Find where the given text appears and provide that cell's center as (x, y) coordinate. 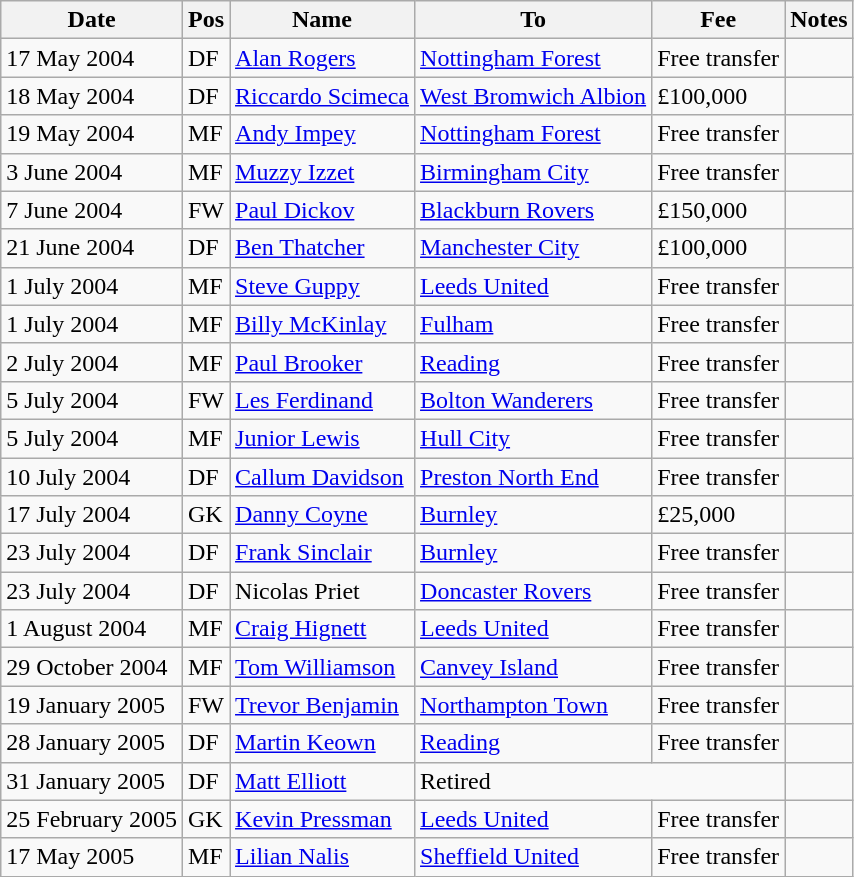
Fee (718, 20)
Date (92, 20)
West Bromwich Albion (534, 96)
Birmingham City (534, 172)
1 August 2004 (92, 629)
Danny Coyne (322, 515)
31 January 2005 (92, 781)
Notes (819, 20)
£150,000 (718, 210)
Fulham (534, 324)
Retired (600, 781)
Frank Sinclair (322, 553)
2 July 2004 (92, 362)
3 June 2004 (92, 172)
Matt Elliott (322, 781)
Martin Keown (322, 743)
Muzzy Izzet (322, 172)
Craig Hignett (322, 629)
Kevin Pressman (322, 819)
17 May 2005 (92, 857)
Trevor Benjamin (322, 705)
Billy McKinlay (322, 324)
19 May 2004 (92, 134)
To (534, 20)
Andy Impey (322, 134)
17 July 2004 (92, 515)
Riccardo Scimeca (322, 96)
18 May 2004 (92, 96)
21 June 2004 (92, 248)
Manchester City (534, 248)
17 May 2004 (92, 58)
Northampton Town (534, 705)
Steve Guppy (322, 286)
Blackburn Rovers (534, 210)
Paul Dickov (322, 210)
Paul Brooker (322, 362)
10 July 2004 (92, 477)
Hull City (534, 438)
Lilian Nalis (322, 857)
19 January 2005 (92, 705)
Junior Lewis (322, 438)
Doncaster Rovers (534, 591)
£25,000 (718, 515)
Les Ferdinand (322, 400)
Preston North End (534, 477)
Canvey Island (534, 667)
Pos (206, 20)
25 February 2005 (92, 819)
7 June 2004 (92, 210)
Callum Davidson (322, 477)
Name (322, 20)
29 October 2004 (92, 667)
Bolton Wanderers (534, 400)
Tom Williamson (322, 667)
Alan Rogers (322, 58)
Ben Thatcher (322, 248)
28 January 2005 (92, 743)
Sheffield United (534, 857)
Nicolas Priet (322, 591)
